Return the (X, Y) coordinate for the center point of the cell that contains the specified text.  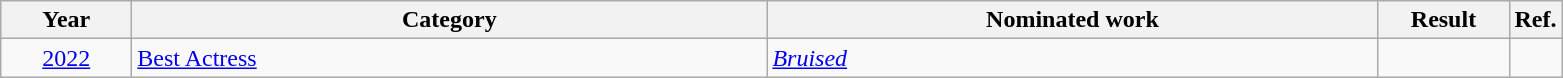
Ref. (1536, 20)
Nominated work (1072, 20)
Category (450, 20)
Best Actress (450, 58)
Bruised (1072, 58)
Result (1444, 20)
Year (66, 20)
2022 (66, 58)
